Return [X, Y] of the center of cell containing provided text 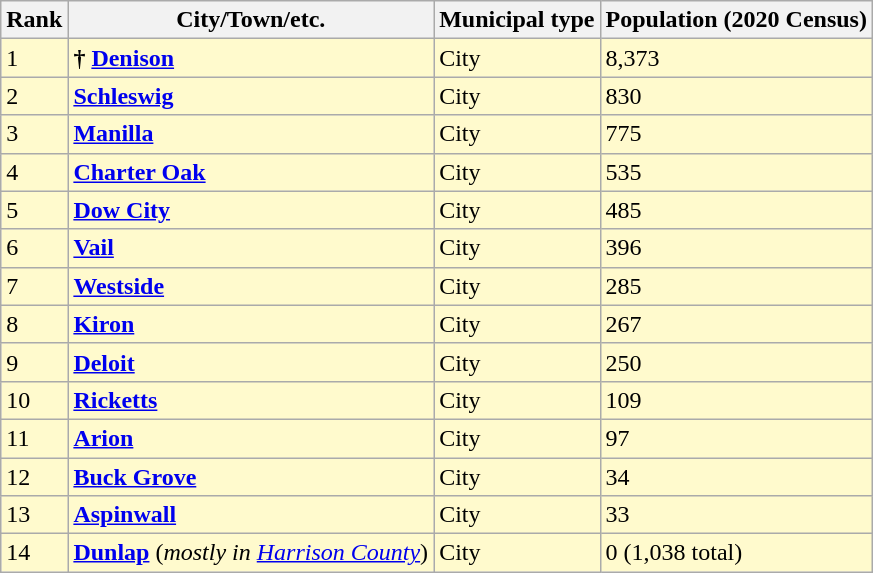
6 [34, 248]
City/Town/etc. [251, 20]
2 [34, 96]
Dow City [251, 210]
Arion [251, 438]
Dunlap (mostly in Harrison County) [251, 553]
Schleswig [251, 96]
97 [736, 438]
396 [736, 248]
33 [736, 515]
7 [34, 286]
4 [34, 172]
Vail [251, 248]
Kiron [251, 324]
Rank [34, 20]
11 [34, 438]
Aspinwall [251, 515]
5 [34, 210]
10 [34, 400]
250 [736, 362]
Ricketts [251, 400]
Westside [251, 286]
12 [34, 477]
109 [736, 400]
285 [736, 286]
Municipal type [517, 20]
267 [736, 324]
8 [34, 324]
13 [34, 515]
8,373 [736, 58]
Buck Grove [251, 477]
830 [736, 96]
34 [736, 477]
3 [34, 134]
0 (1,038 total) [736, 553]
485 [736, 210]
Manilla [251, 134]
1 [34, 58]
775 [736, 134]
14 [34, 553]
9 [34, 362]
Population (2020 Census) [736, 20]
† Denison [251, 58]
535 [736, 172]
Charter Oak [251, 172]
Deloit [251, 362]
